For the text-containing cell, return its midpoint in [X, Y] coordinate format. 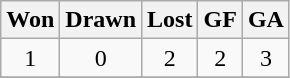
GF [220, 20]
0 [101, 58]
3 [266, 58]
1 [30, 58]
Won [30, 20]
Lost [170, 20]
GA [266, 20]
Drawn [101, 20]
